Determine the (X, Y) coordinate at the center of the cell enclosing the given text.  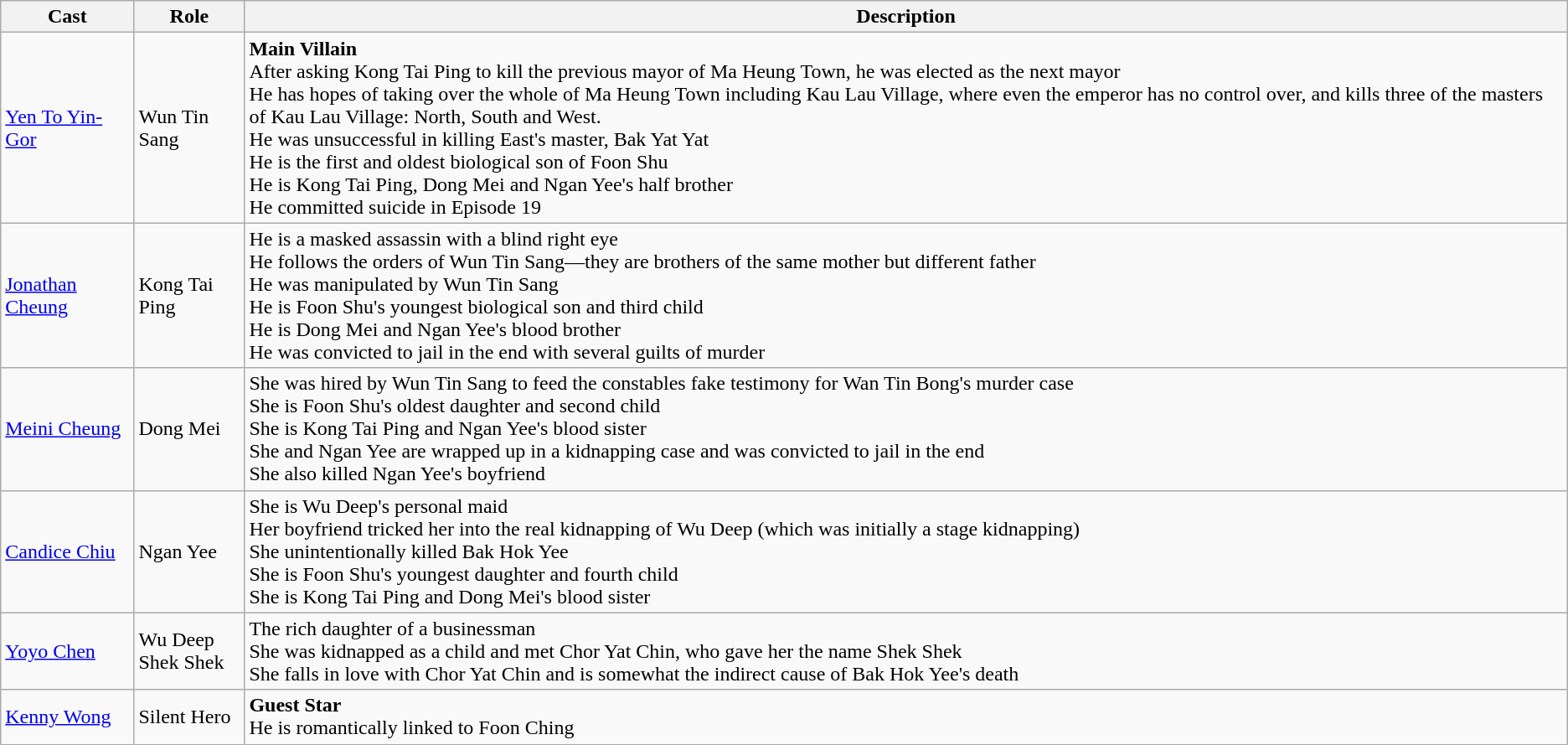
Description (906, 17)
Kong Tai Ping (189, 295)
Meini Cheung (67, 429)
Guest StarHe is romantically linked to Foon Ching (906, 717)
Jonathan Cheung (67, 295)
Dong Mei (189, 429)
Wu DeepShek Shek (189, 651)
Ngan Yee (189, 551)
Wun Tin Sang (189, 127)
Silent Hero (189, 717)
Yoyo Chen (67, 651)
Candice Chiu (67, 551)
Role (189, 17)
Cast (67, 17)
Yen To Yin-Gor (67, 127)
Kenny Wong (67, 717)
